Output the (X, Y) coordinate of the center of the cell containing the given text.  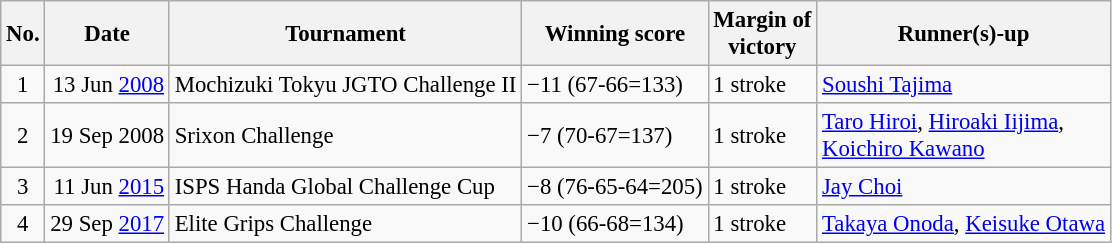
No. (23, 34)
−8 (76-65-64=205) (615, 187)
3 (23, 187)
13 Jun 2008 (107, 85)
29 Sep 2017 (107, 224)
ISPS Handa Global Challenge Cup (345, 187)
4 (23, 224)
1 (23, 85)
Takaya Onoda, Keisuke Otawa (964, 224)
Jay Choi (964, 187)
Mochizuki Tokyu JGTO Challenge II (345, 85)
Runner(s)-up (964, 34)
−11 (67-66=133) (615, 85)
Elite Grips Challenge (345, 224)
2 (23, 136)
Taro Hiroi, Hiroaki Iijima, Koichiro Kawano (964, 136)
−7 (70-67=137) (615, 136)
−10 (66-68=134) (615, 224)
Tournament (345, 34)
Soushi Tajima (964, 85)
Srixon Challenge (345, 136)
Winning score (615, 34)
Margin ofvictory (762, 34)
Date (107, 34)
11 Jun 2015 (107, 187)
19 Sep 2008 (107, 136)
